Return (X, Y) of the center of cell containing provided text 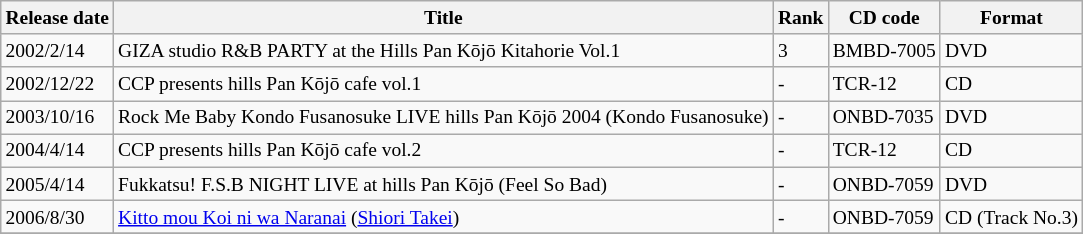
CD (Track No.3) (1011, 216)
GIZA studio R&B PARTY at the Hills Pan Kōjō Kitahorie Vol.1 (443, 50)
2002/2/14 (58, 50)
Release date (58, 18)
Rock Me Baby Kondo Fusanosuke LIVE hills Pan Kōjō 2004 (Kondo Fusanosuke) (443, 118)
2005/4/14 (58, 184)
Format (1011, 18)
3 (800, 50)
Rank (800, 18)
2002/12/22 (58, 84)
Kitto mou Koi ni wa Naranai (Shiori Takei) (443, 216)
CCP presents hills Pan Kōjō cafe vol.1 (443, 84)
CD code (884, 18)
2003/10/16 (58, 118)
BMBD-7005 (884, 50)
Fukkatsu! F.S.B NIGHT LIVE at hills Pan Kōjō (Feel So Bad) (443, 184)
ONBD-7035 (884, 118)
Title (443, 18)
CCP presents hills Pan Kōjō cafe vol.2 (443, 150)
2004/4/14 (58, 150)
2006/8/30 (58, 216)
